Determine the [x, y] coordinate at the center of the cell enclosing the given text.  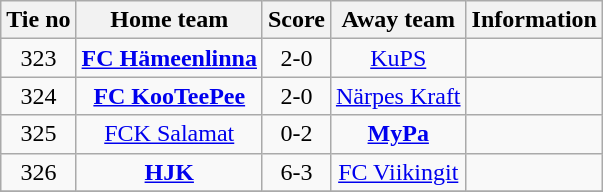
MyPa [398, 134]
323 [38, 58]
HJK [169, 172]
326 [38, 172]
Away team [398, 20]
Tie no [38, 20]
FCK Salamat [169, 134]
325 [38, 134]
0-2 [296, 134]
Score [296, 20]
FC Hämeenlinna [169, 58]
Home team [169, 20]
Information [534, 20]
Närpes Kraft [398, 96]
FC KooTeePee [169, 96]
KuPS [398, 58]
324 [38, 96]
6-3 [296, 172]
FC Viikingit [398, 172]
